Pinpoint the cell where the given text exists, returning its (X, Y) midpoint coordinate. 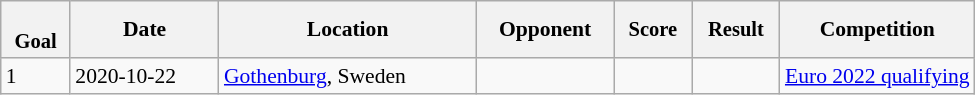
Gothenburg, Sweden (348, 77)
Euro 2022 qualifying (878, 77)
Location (348, 30)
Competition (878, 30)
Date (144, 30)
1 (36, 77)
Result (736, 30)
Goal (36, 30)
2020-10-22 (144, 77)
Score (653, 30)
Opponent (544, 30)
